Find where the given text appears and provide that cell's center as [X, Y] coordinate. 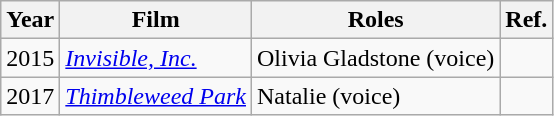
2015 [30, 58]
Thimbleweed Park [156, 96]
Invisible, Inc. [156, 58]
Natalie (voice) [376, 96]
Year [30, 20]
Olivia Gladstone (voice) [376, 58]
2017 [30, 96]
Film [156, 20]
Roles [376, 20]
Ref. [526, 20]
